Identify which cell holds the provided text, then report its [X, Y] central coordinate. 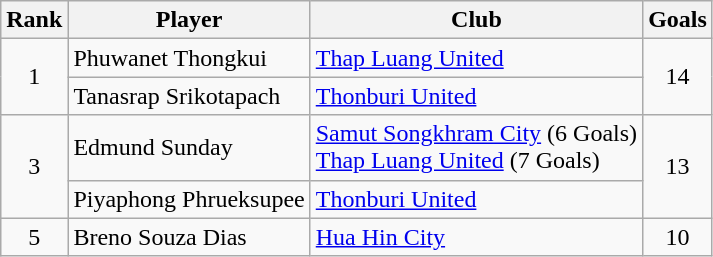
Tanasrap Srikotapach [189, 96]
Thap Luang United [476, 58]
Breno Souza Dias [189, 237]
Edmund Sunday [189, 148]
Goals [678, 20]
Samut Songkhram City (6 Goals)Thap Luang United (7 Goals) [476, 148]
Rank [34, 20]
Player [189, 20]
Phuwanet Thongkui [189, 58]
Hua Hin City [476, 237]
14 [678, 77]
13 [678, 166]
5 [34, 237]
Piyaphong Phrueksupee [189, 199]
3 [34, 166]
Club [476, 20]
1 [34, 77]
10 [678, 237]
